Extract the (X, Y) coordinate from the center of the cell holding the provided text.  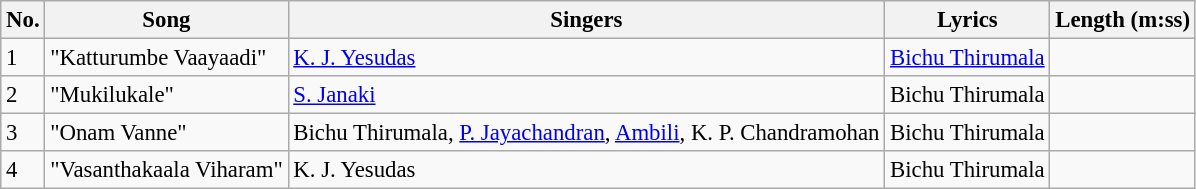
1 (23, 58)
"Mukilukale" (166, 95)
Lyrics (968, 20)
Singers (586, 20)
No. (23, 20)
"Katturumbe Vaayaadi" (166, 58)
"Vasanthakaala Viharam" (166, 170)
"Onam Vanne" (166, 133)
Length (m:ss) (1122, 20)
3 (23, 133)
2 (23, 95)
S. Janaki (586, 95)
Song (166, 20)
Bichu Thirumala, P. Jayachandran, Ambili, K. P. Chandramohan (586, 133)
4 (23, 170)
